Provide the [x, y] coordinate of the cell's center where the given text is located.  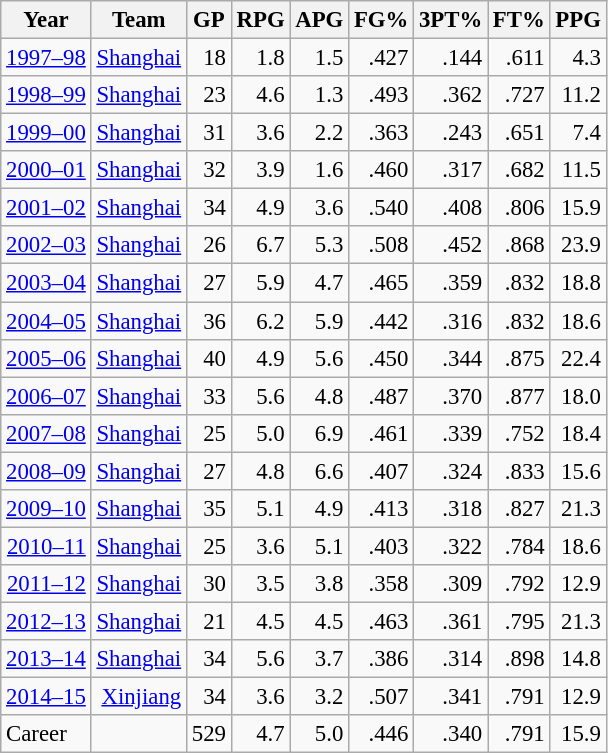
FG% [382, 20]
2009–10 [46, 509]
6.6 [320, 471]
18 [208, 58]
11.2 [578, 95]
2012–13 [46, 621]
.413 [382, 509]
.403 [382, 546]
22.4 [578, 358]
.540 [382, 208]
.507 [382, 697]
.493 [382, 95]
GP [208, 20]
2002–03 [46, 245]
11.5 [578, 170]
32 [208, 170]
1999–00 [46, 133]
.318 [451, 509]
2013–14 [46, 659]
5.3 [320, 245]
.487 [382, 396]
.442 [382, 321]
APG [320, 20]
.316 [451, 321]
15.6 [578, 471]
7.4 [578, 133]
.795 [520, 621]
.358 [382, 584]
.344 [451, 358]
.340 [451, 734]
3.2 [320, 697]
23.9 [578, 245]
.427 [382, 58]
.463 [382, 621]
.784 [520, 546]
.361 [451, 621]
.243 [451, 133]
.752 [520, 433]
26 [208, 245]
.877 [520, 396]
6.2 [260, 321]
14.8 [578, 659]
.314 [451, 659]
.317 [451, 170]
.898 [520, 659]
21 [208, 621]
2003–04 [46, 283]
FT% [520, 20]
529 [208, 734]
36 [208, 321]
1.6 [320, 170]
.868 [520, 245]
18.8 [578, 283]
18.4 [578, 433]
4.3 [578, 58]
4.6 [260, 95]
2007–08 [46, 433]
1998–99 [46, 95]
.363 [382, 133]
.827 [520, 509]
.144 [451, 58]
Xinjiang [138, 697]
.386 [382, 659]
.339 [451, 433]
3PT% [451, 20]
.508 [382, 245]
3.8 [320, 584]
1.3 [320, 95]
Year [46, 20]
2008–09 [46, 471]
31 [208, 133]
.727 [520, 95]
.452 [451, 245]
6.9 [320, 433]
Career [46, 734]
.461 [382, 433]
PPG [578, 20]
.322 [451, 546]
1.8 [260, 58]
2004–05 [46, 321]
3.5 [260, 584]
.682 [520, 170]
2000–01 [46, 170]
.875 [520, 358]
2010–11 [46, 546]
3.7 [320, 659]
1.5 [320, 58]
.359 [451, 283]
3.9 [260, 170]
1997–98 [46, 58]
.370 [451, 396]
.324 [451, 471]
.446 [382, 734]
35 [208, 509]
33 [208, 396]
2014–15 [46, 697]
Team [138, 20]
.792 [520, 584]
.833 [520, 471]
.309 [451, 584]
.611 [520, 58]
.407 [382, 471]
2011–12 [46, 584]
2006–07 [46, 396]
6.7 [260, 245]
2005–06 [46, 358]
.341 [451, 697]
23 [208, 95]
RPG [260, 20]
.806 [520, 208]
.651 [520, 133]
.408 [451, 208]
.450 [382, 358]
.465 [382, 283]
.460 [382, 170]
40 [208, 358]
2001–02 [46, 208]
18.0 [578, 396]
2.2 [320, 133]
.362 [451, 95]
30 [208, 584]
